Identify which cell holds the provided text, then report its [x, y] central coordinate. 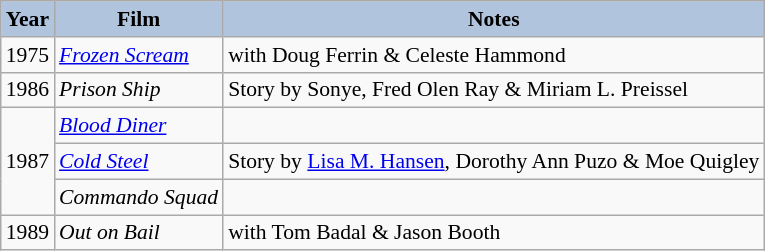
Story by Sonye, Fred Olen Ray & Miriam L. Preissel [494, 90]
1989 [28, 233]
Year [28, 19]
with Doug Ferrin & Celeste Hammond [494, 55]
Commando Squad [138, 197]
Notes [494, 19]
Story by Lisa M. Hansen, Dorothy Ann Puzo & Moe Quigley [494, 162]
Frozen Scream [138, 55]
1987 [28, 162]
with Tom Badal & Jason Booth [494, 233]
1975 [28, 55]
1986 [28, 90]
Out on Bail [138, 233]
Prison Ship [138, 90]
Cold Steel [138, 162]
Blood Diner [138, 126]
Film [138, 19]
